Output the (X, Y) coordinate of the center of the cell containing the given text.  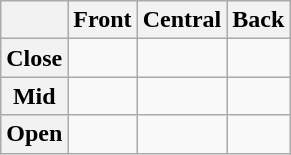
Front (102, 20)
Open (34, 134)
Back (258, 20)
Close (34, 58)
Mid (34, 96)
Central (182, 20)
